Provide the (X, Y) coordinate of the cell's center where the given text is located.  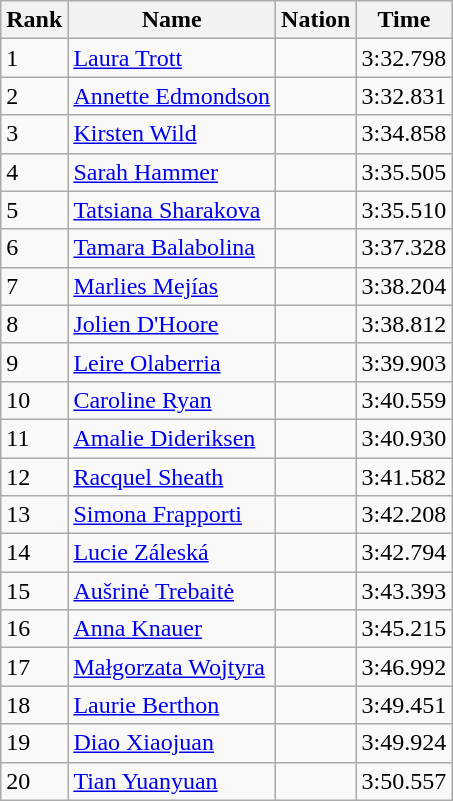
Aušrinė Trebaitė (172, 591)
Racquel Sheath (172, 477)
Laurie Berthon (172, 705)
Lucie Záleská (172, 553)
15 (34, 591)
Rank (34, 20)
11 (34, 438)
3:49.451 (404, 705)
3:37.328 (404, 248)
Marlies Mejías (172, 286)
17 (34, 667)
Małgorzata Wojtyra (172, 667)
3:40.930 (404, 438)
3:50.557 (404, 781)
4 (34, 172)
3:35.510 (404, 210)
3:43.393 (404, 591)
3:35.505 (404, 172)
12 (34, 477)
3:42.208 (404, 515)
5 (34, 210)
3:45.215 (404, 629)
Diao Xiaojuan (172, 743)
Kirsten Wild (172, 134)
8 (34, 324)
3:46.992 (404, 667)
3:41.582 (404, 477)
Tamara Balabolina (172, 248)
3 (34, 134)
Sarah Hammer (172, 172)
7 (34, 286)
3:32.798 (404, 58)
13 (34, 515)
Laura Trott (172, 58)
18 (34, 705)
2 (34, 96)
3:39.903 (404, 362)
Anna Knauer (172, 629)
20 (34, 781)
Nation (316, 20)
14 (34, 553)
Annette Edmondson (172, 96)
Jolien D'Hoore (172, 324)
3:38.812 (404, 324)
9 (34, 362)
Caroline Ryan (172, 400)
Tian Yuanyuan (172, 781)
Name (172, 20)
3:42.794 (404, 553)
10 (34, 400)
Simona Frapporti (172, 515)
3:38.204 (404, 286)
3:40.559 (404, 400)
3:34.858 (404, 134)
3:32.831 (404, 96)
19 (34, 743)
16 (34, 629)
Time (404, 20)
Tatsiana Sharakova (172, 210)
1 (34, 58)
6 (34, 248)
3:49.924 (404, 743)
Amalie Dideriksen (172, 438)
Leire Olaberria (172, 362)
